Find where the given text appears and provide that cell's center as (x, y) coordinate. 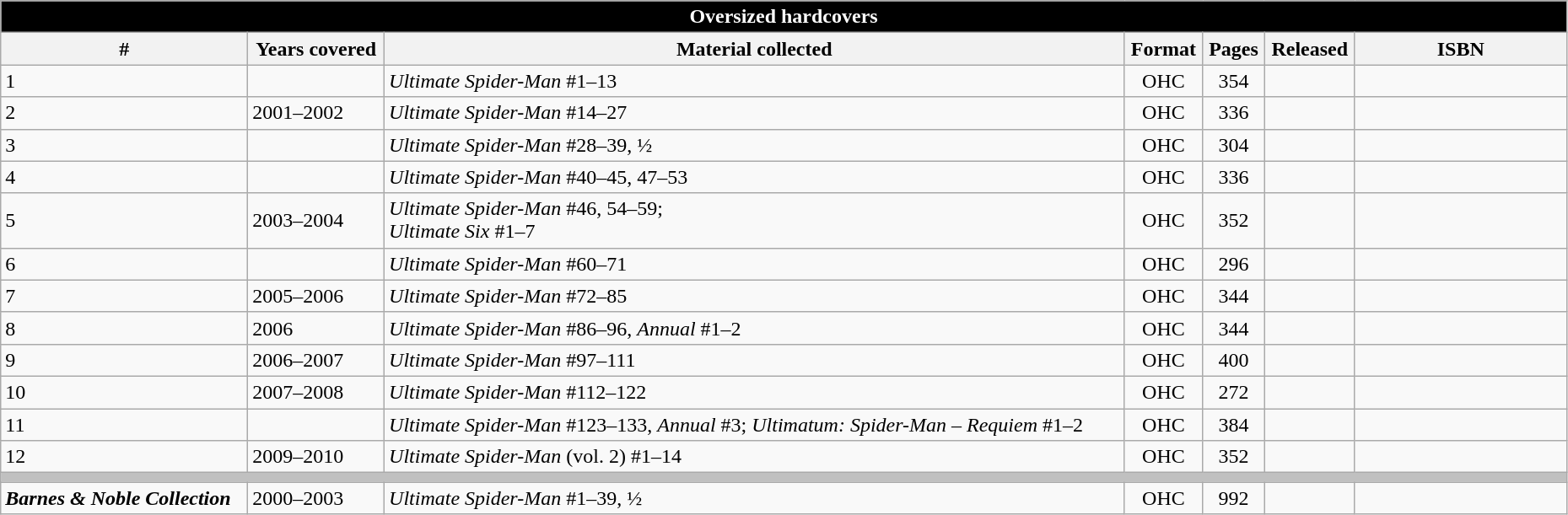
Ultimate Spider-Man #28–39, ½ (754, 145)
304 (1233, 145)
Ultimate Spider-Man #72–85 (754, 296)
2006–2007 (316, 360)
8 (125, 328)
400 (1233, 360)
Released (1309, 49)
Ultimate Spider-Man #40–45, 47–53 (754, 177)
Ultimate Spider-Man #86–96, Annual #1–2 (754, 328)
Barnes & Noble Collection (125, 498)
Ultimate Spider-Man #60–71 (754, 264)
Ultimate Spider-Man #14–27 (754, 113)
2 (125, 113)
12 (125, 457)
Ultimate Spider-Man #112–122 (754, 392)
Material collected (754, 49)
Ultimate Spider-Man #46, 54–59;Ultimate Six #1–7 (754, 221)
Pages (1233, 49)
Format (1164, 49)
992 (1233, 498)
5 (125, 221)
354 (1233, 81)
2009–2010 (316, 457)
2005–2006 (316, 296)
Oversized hardcovers (784, 17)
272 (1233, 392)
Ultimate Spider-Man #123–133, Annual #3; Ultimatum: Spider-Man – Requiem #1–2 (754, 424)
2007–2008 (316, 392)
Ultimate Spider-Man #1–39, ½ (754, 498)
2003–2004 (316, 221)
10 (125, 392)
11 (125, 424)
ISBN (1461, 49)
3 (125, 145)
296 (1233, 264)
2001–2002 (316, 113)
Ultimate Spider-Man (vol. 2) #1–14 (754, 457)
2000–2003 (316, 498)
4 (125, 177)
6 (125, 264)
Ultimate Spider-Man #97–111 (754, 360)
Ultimate Spider-Man #1–13 (754, 81)
Years covered (316, 49)
2006 (316, 328)
384 (1233, 424)
9 (125, 360)
1 (125, 81)
# (125, 49)
7 (125, 296)
